Output the [X, Y] coordinate of the center of the cell containing the given text.  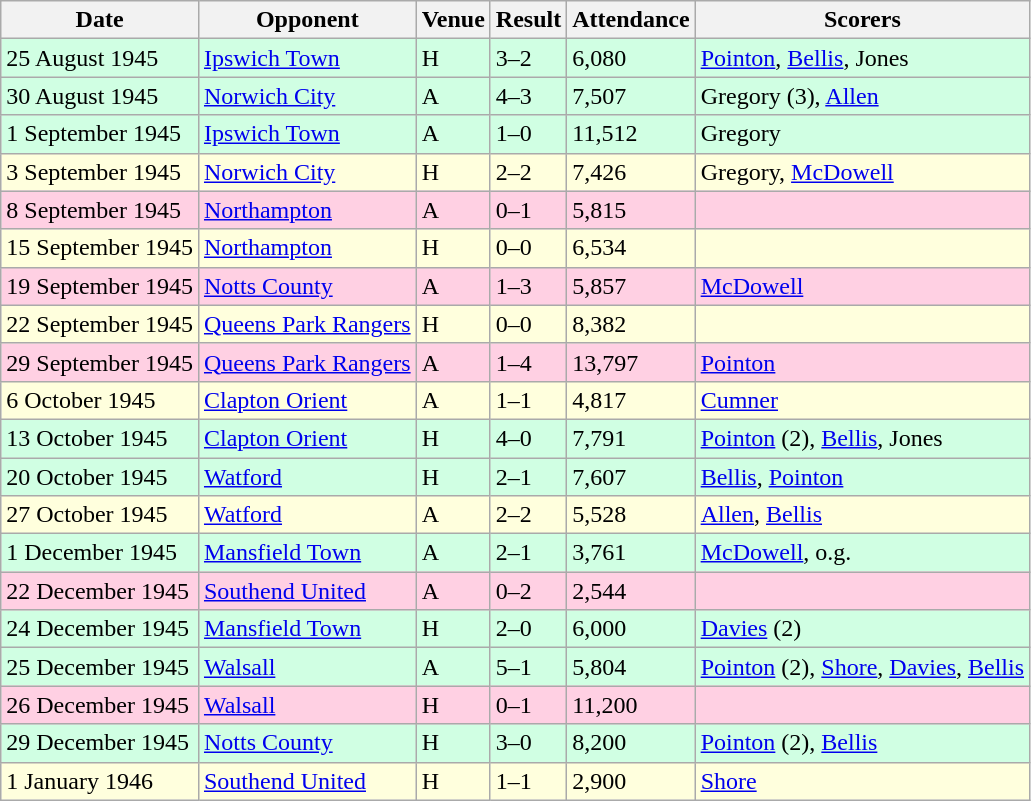
1–4 [528, 362]
11,512 [631, 134]
6,080 [631, 58]
5,804 [631, 667]
26 December 1945 [100, 705]
Result [528, 20]
13 October 1945 [100, 438]
Shore [862, 781]
Pointon (2), Bellis [862, 743]
Pointon (2), Shore, Davies, Bellis [862, 667]
29 December 1945 [100, 743]
27 October 1945 [100, 515]
15 September 1945 [100, 248]
5,528 [631, 515]
McDowell, o.g. [862, 553]
Gregory [862, 134]
19 September 1945 [100, 286]
3–0 [528, 743]
Gregory (3), Allen [862, 96]
1 January 1946 [100, 781]
8 September 1945 [100, 210]
1–0 [528, 134]
6 October 1945 [100, 400]
4–0 [528, 438]
McDowell [862, 286]
Bellis, Pointon [862, 477]
7,607 [631, 477]
Venue [453, 20]
6,534 [631, 248]
Gregory, McDowell [862, 172]
Allen, Bellis [862, 515]
Pointon [862, 362]
5–1 [528, 667]
Scorers [862, 20]
24 December 1945 [100, 629]
7,507 [631, 96]
25 August 1945 [100, 58]
2–0 [528, 629]
22 December 1945 [100, 591]
25 December 1945 [100, 667]
1–3 [528, 286]
13,797 [631, 362]
3 September 1945 [100, 172]
7,426 [631, 172]
0–2 [528, 591]
Pointon (2), Bellis, Jones [862, 438]
20 October 1945 [100, 477]
30 August 1945 [100, 96]
29 September 1945 [100, 362]
3–2 [528, 58]
11,200 [631, 705]
22 September 1945 [100, 324]
2,544 [631, 591]
4,817 [631, 400]
5,857 [631, 286]
Opponent [307, 20]
Attendance [631, 20]
6,000 [631, 629]
8,382 [631, 324]
3,761 [631, 553]
4–3 [528, 96]
2,900 [631, 781]
1 December 1945 [100, 553]
Cumner [862, 400]
8,200 [631, 743]
Pointon, Bellis, Jones [862, 58]
5,815 [631, 210]
7,791 [631, 438]
Davies (2) [862, 629]
Date [100, 20]
1 September 1945 [100, 134]
